Provide the [x, y] coordinate of the cell's center where the given text is located.  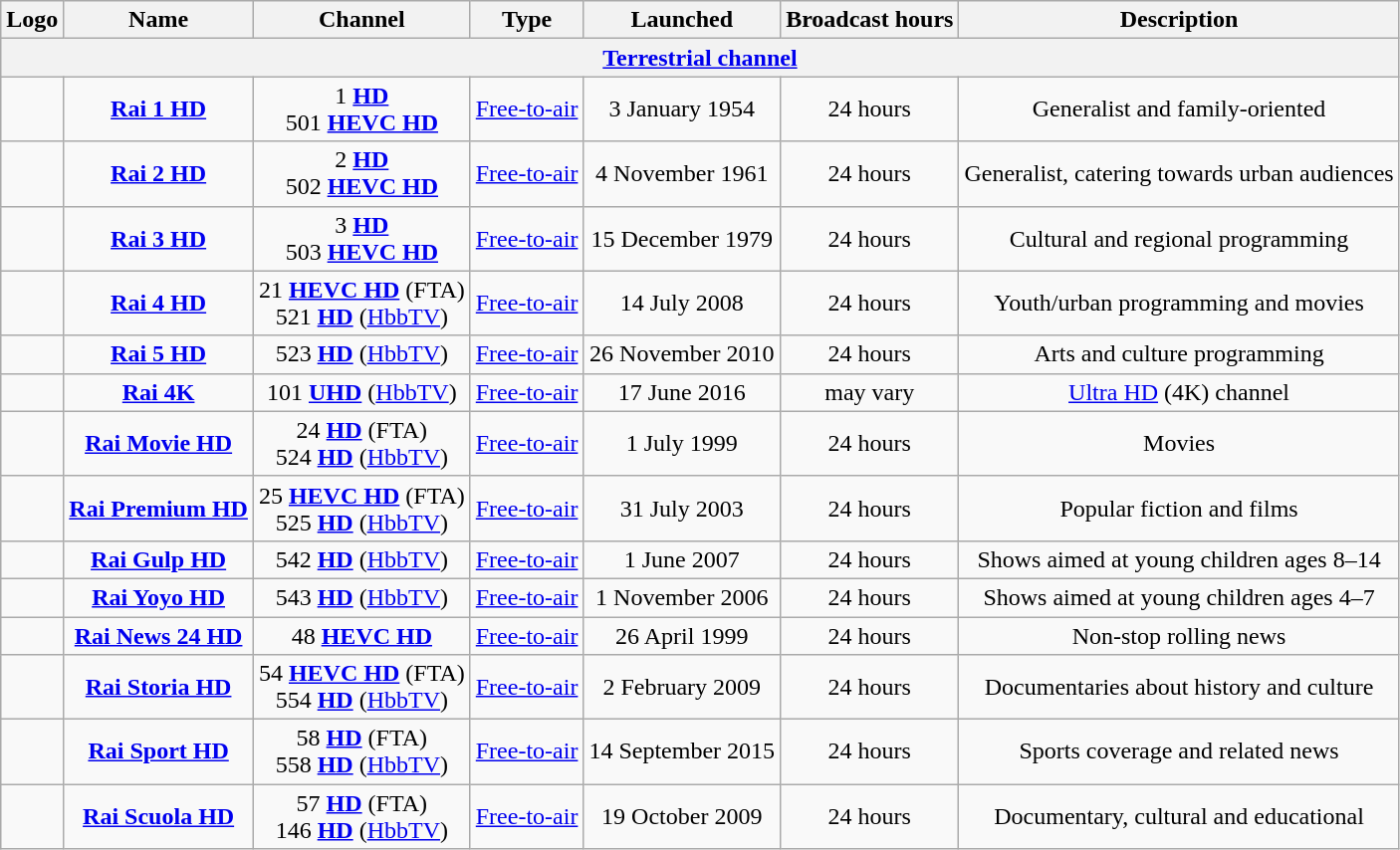
57 HD (FTA)146 HD (HbbTV) [361, 816]
Ultra HD (4K) channel [1179, 392]
14 July 2008 [682, 303]
523 HD (HbbTV) [361, 354]
Type [527, 20]
Broadcast hours [870, 20]
1 June 2007 [682, 559]
Generalist, catering towards urban audiences [1179, 173]
Rai Premium HD [159, 508]
1 July 1999 [682, 444]
Channel [361, 20]
48 HEVC HD [361, 636]
Rai Scuola HD [159, 816]
21 HEVC HD (FTA)521 HD (HbbTV) [361, 303]
Rai News 24 HD [159, 636]
Rai 4K [159, 392]
Rai 2 HD [159, 173]
Rai 1 HD [159, 109]
Rai 4 HD [159, 303]
542 HD (HbbTV) [361, 559]
4 November 1961 [682, 173]
Terrestrial channel [700, 58]
101 UHD (HbbTV) [361, 392]
Sports coverage and related news [1179, 752]
24 HD (FTA)524 HD (HbbTV) [361, 444]
54 HEVC HD (FTA)554 HD (HbbTV) [361, 687]
Non-stop rolling news [1179, 636]
Documentaries about history and culture [1179, 687]
17 June 2016 [682, 392]
3 January 1954 [682, 109]
Popular fiction and films [1179, 508]
Youth/urban programming and movies [1179, 303]
Shows aimed at young children ages 4–7 [1179, 597]
may vary [870, 392]
14 September 2015 [682, 752]
Cultural and regional programming [1179, 239]
3 HD503 HEVC HD [361, 239]
1 HD501 HEVC HD [361, 109]
Shows aimed at young children ages 8–14 [1179, 559]
15 December 1979 [682, 239]
25 HEVC HD (FTA)525 HD (HbbTV) [361, 508]
Generalist and family-oriented [1179, 109]
Rai 5 HD [159, 354]
Rai Storia HD [159, 687]
Rai Gulp HD [159, 559]
26 November 2010 [682, 354]
58 HD (FTA)558 HD (HbbTV) [361, 752]
543 HD (HbbTV) [361, 597]
2 February 2009 [682, 687]
26 April 1999 [682, 636]
Name [159, 20]
Movies [1179, 444]
2 HD502 HEVC HD [361, 173]
19 October 2009 [682, 816]
31 July 2003 [682, 508]
Rai Movie HD [159, 444]
Description [1179, 20]
Arts and culture programming [1179, 354]
Rai 3 HD [159, 239]
Documentary, cultural and educational [1179, 816]
Rai Sport HD [159, 752]
Rai Yoyo HD [159, 597]
Logo [32, 20]
1 November 2006 [682, 597]
Launched [682, 20]
